Search for the cell housing the specified text and yield its [x, y] center coordinate. 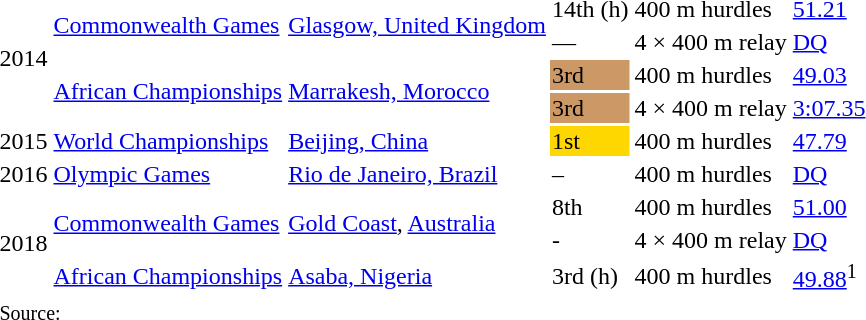
Gold Coast, Australia [418, 224]
Olympic Games [168, 174]
3rd (h) [590, 276]
Marrakesh, Morocco [418, 92]
Beijing, China [418, 141]
8th [590, 207]
Commonwealth Games [168, 224]
World Championships [168, 141]
– [590, 174]
Rio de Janeiro, Brazil [418, 174]
1st [590, 141]
- [590, 240]
Asaba, Nigeria [418, 276]
— [590, 42]
